From the cell containing the given text, extract its center point as [X, Y] coordinate. 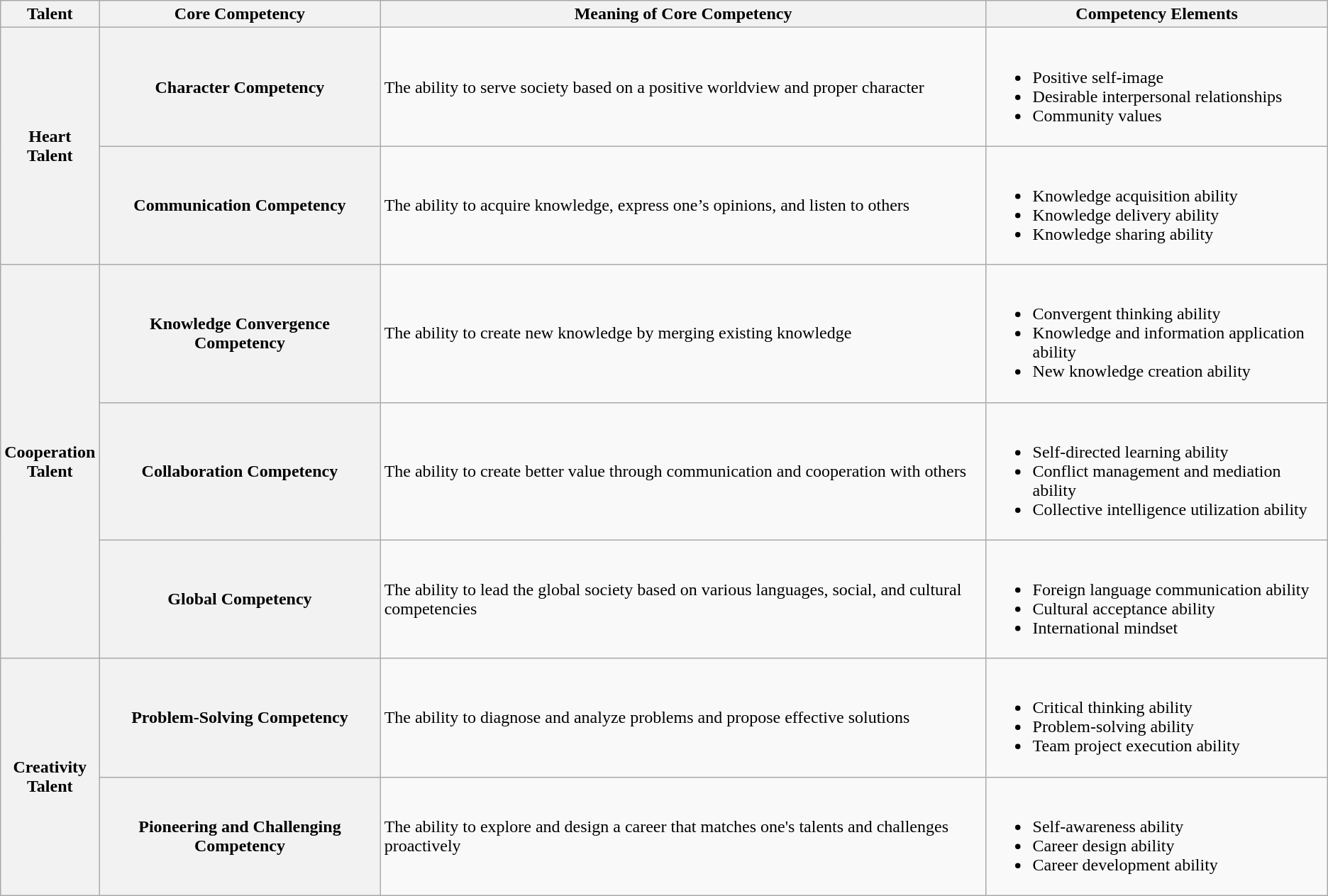
Pioneering and Challenging Competency [240, 836]
Character Competency [240, 87]
Competency Elements [1156, 14]
The ability to create better value through communication and cooperation with others [683, 471]
CreativityTalent [50, 777]
The ability to diagnose and analyze problems and propose effective solutions [683, 718]
Knowledge Convergence Competency [240, 333]
The ability to lead the global society based on various languages, social, and cultural competencies [683, 599]
Foreign language communication abilityCultural acceptance abilityInternational mindset [1156, 599]
Knowledge acquisition abilityKnowledge delivery abilityKnowledge sharing ability [1156, 206]
HeartTalent [50, 146]
Core Competency [240, 14]
Problem-Solving Competency [240, 718]
Self-directed learning abilityConflict management and mediation abilityCollective intelligence utilization ability [1156, 471]
The ability to serve society based on a positive worldview and proper character [683, 87]
Positive self-imageDesirable interpersonal relationshipsCommunity values [1156, 87]
Collaboration Competency [240, 471]
The ability to acquire knowledge, express one’s opinions, and listen to others [683, 206]
The ability to explore and design a career that matches one's talents and challenges proactively [683, 836]
Critical thinking abilityProblem-solving abilityTeam project execution ability [1156, 718]
Talent [50, 14]
Global Competency [240, 599]
Self-awareness abilityCareer design abilityCareer development ability [1156, 836]
The ability to create new knowledge by merging existing knowledge [683, 333]
CooperationTalent [50, 461]
Meaning of Core Competency [683, 14]
Communication Competency [240, 206]
Convergent thinking abilityKnowledge and information application abilityNew knowledge creation ability [1156, 333]
